Locate the cell with the specified text and output its [x, y] center coordinate. 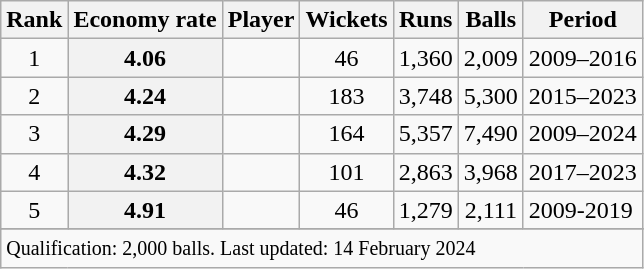
5,300 [490, 96]
2009-2019 [582, 210]
1,279 [426, 210]
Period [582, 20]
164 [346, 134]
4.29 [145, 134]
1,360 [426, 58]
2 [34, 96]
183 [346, 96]
5,357 [426, 134]
4.06 [145, 58]
2015–2023 [582, 96]
2017–2023 [582, 172]
4.32 [145, 172]
5 [34, 210]
Wickets [346, 20]
4.24 [145, 96]
7,490 [490, 134]
Balls [490, 20]
Qualification: 2,000 balls. Last updated: 14 February 2024 [322, 248]
3,748 [426, 96]
1 [34, 58]
2009–2024 [582, 134]
2009–2016 [582, 58]
2,863 [426, 172]
4.91 [145, 210]
2,111 [490, 210]
Runs [426, 20]
3,968 [490, 172]
Rank [34, 20]
2,009 [490, 58]
101 [346, 172]
Player [261, 20]
3 [34, 134]
4 [34, 172]
Economy rate [145, 20]
